Determine the [X, Y] coordinate at the center of the cell enclosing the given text.  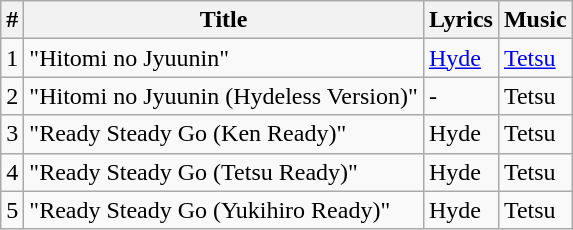
"Ready Steady Go (Ken Ready)" [224, 134]
# [12, 20]
3 [12, 134]
"Hitomi no Jyuunin" [224, 58]
"Ready Steady Go (Yukihiro Ready)" [224, 210]
‐ [460, 96]
Title [224, 20]
1 [12, 58]
Lyrics [460, 20]
5 [12, 210]
2 [12, 96]
"Ready Steady Go (Tetsu Ready)" [224, 172]
"Hitomi no Jyuunin (Hydeless Version)" [224, 96]
4 [12, 172]
Music [535, 20]
